For the text-containing cell, return its midpoint in [x, y] coordinate format. 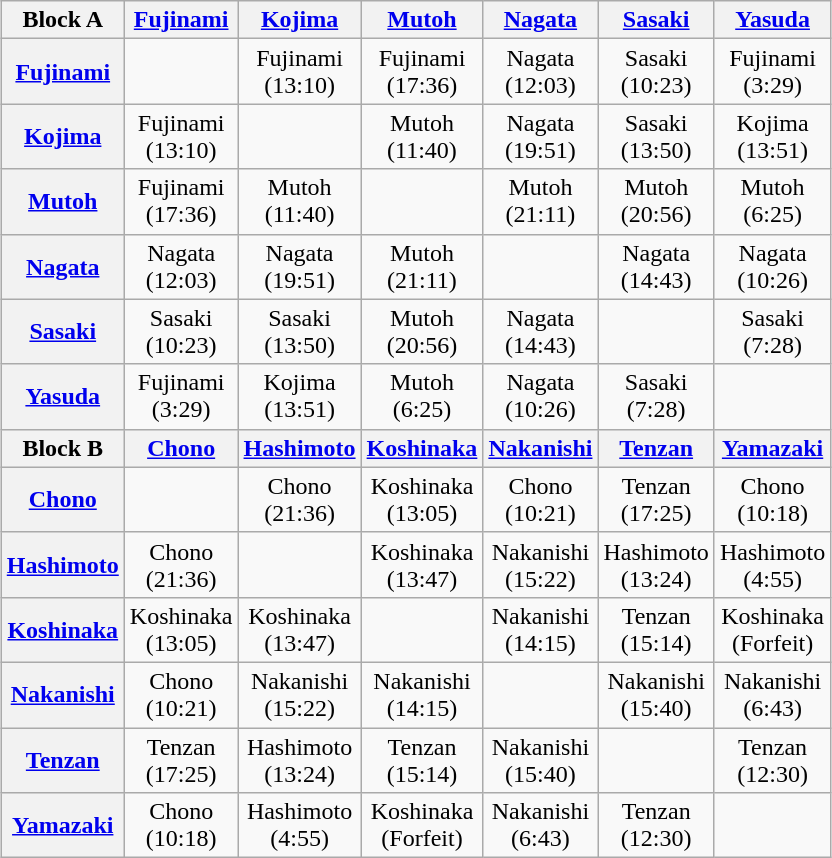
Block A [62, 20]
Block B [62, 448]
